Output the [X, Y] coordinate of the center of the cell containing the given text.  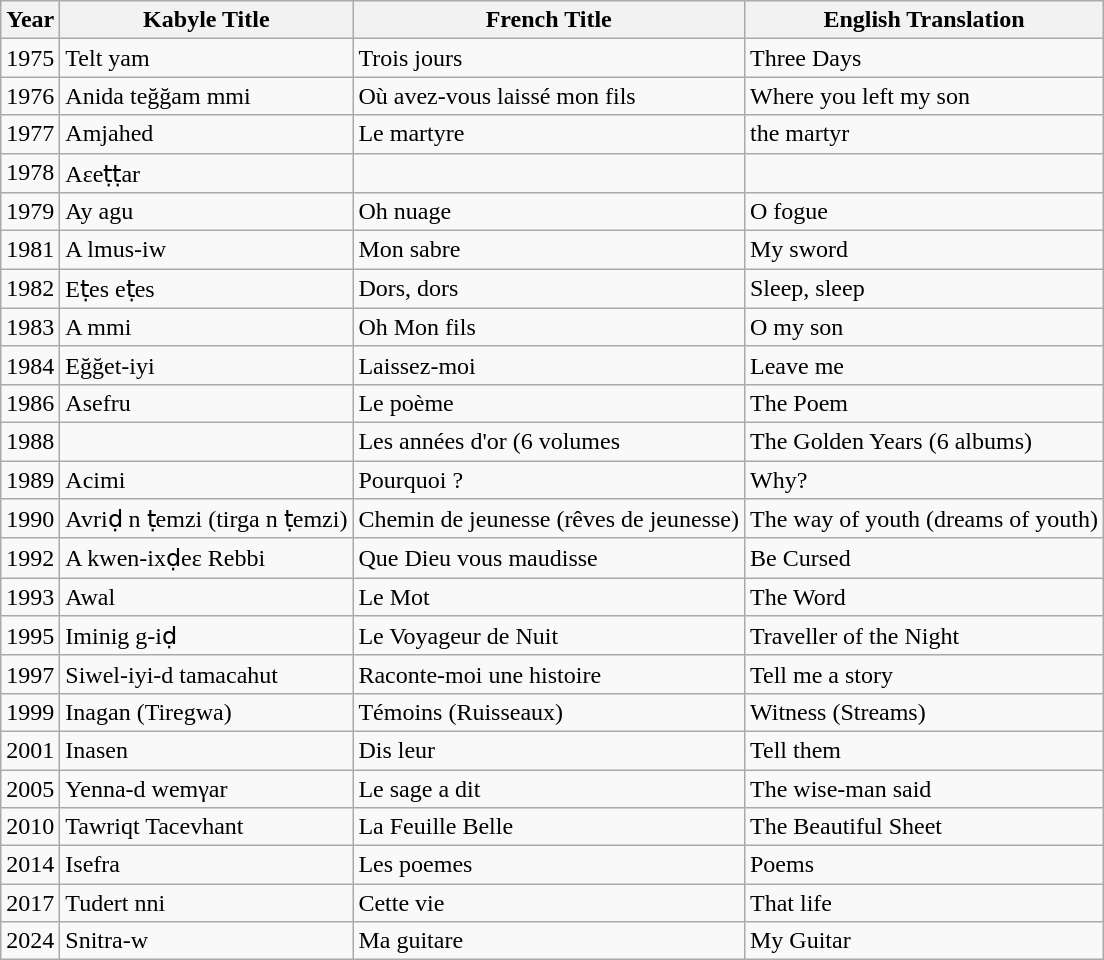
La Feuille Belle [549, 827]
The wise-man said [924, 789]
1997 [30, 674]
Trois jours [549, 58]
Où avez-vous laissé mon fils [549, 96]
1979 [30, 212]
Ma guitare [549, 941]
Laissez-moi [549, 365]
Where you left my son [924, 96]
1983 [30, 327]
2005 [30, 789]
Les poemes [549, 865]
The Word [924, 597]
Amjahed [206, 134]
1999 [30, 712]
2010 [30, 827]
Que Dieu vous maudisse [549, 558]
1977 [30, 134]
1990 [30, 519]
Inasen [206, 750]
A lmus-iw [206, 250]
Anida teğğam mmi [206, 96]
2024 [30, 941]
Dis leur [549, 750]
Kabyle Title [206, 20]
Poems [924, 865]
Be Cursed [924, 558]
O my son [924, 327]
The Poem [924, 403]
The Golden Years (6 albums) [924, 441]
2014 [30, 865]
Tell me a story [924, 674]
Isefra [206, 865]
That life [924, 903]
My sword [924, 250]
Asefru [206, 403]
1992 [30, 558]
Siwel-iyi-d tamacahut [206, 674]
Year [30, 20]
1982 [30, 289]
2017 [30, 903]
Awal [206, 597]
Traveller of the Night [924, 636]
Ay agu [206, 212]
A kwen-ixḍeε Rebbi [206, 558]
Les années d'or (6 volumes [549, 441]
French Title [549, 20]
Why? [924, 479]
Tell them [924, 750]
Telt yam [206, 58]
1988 [30, 441]
My Guitar [924, 941]
Le Mot [549, 597]
The way of youth (dreams of youth) [924, 519]
1981 [30, 250]
O fogue [924, 212]
Leave me [924, 365]
1976 [30, 96]
Sleep, sleep [924, 289]
Eğğet-iyi [206, 365]
1995 [30, 636]
Iminig g-iḍ [206, 636]
the martyr [924, 134]
Le Voyageur de Nuit [549, 636]
Oh nuage [549, 212]
1989 [30, 479]
Chemin de jeunesse (rêves de jeunesse) [549, 519]
2001 [30, 750]
Inagan (Tiregwa) [206, 712]
Mon sabre [549, 250]
Le martyre [549, 134]
Acimi [206, 479]
Pourquoi ? [549, 479]
Avriḍ n ṭemzi (tirga n ṭemzi) [206, 519]
1986 [30, 403]
Tudert nni [206, 903]
Dors, dors [549, 289]
Cette vie [549, 903]
A mmi [206, 327]
Tawriqt Tacevhant [206, 827]
Témoins (Ruisseaux) [549, 712]
Three Days [924, 58]
Aεeṭṭar [206, 173]
Yenna-d wemγar [206, 789]
1993 [30, 597]
Raconte-moi une histoire [549, 674]
Witness (Streams) [924, 712]
1978 [30, 173]
1975 [30, 58]
Snitra-w [206, 941]
The Beautiful Sheet [924, 827]
1984 [30, 365]
Le poème [549, 403]
English Translation [924, 20]
Oh Mon fils [549, 327]
Le sage a dit [549, 789]
Eṭes eṭes [206, 289]
